Return [X, Y] of the center of cell containing provided text 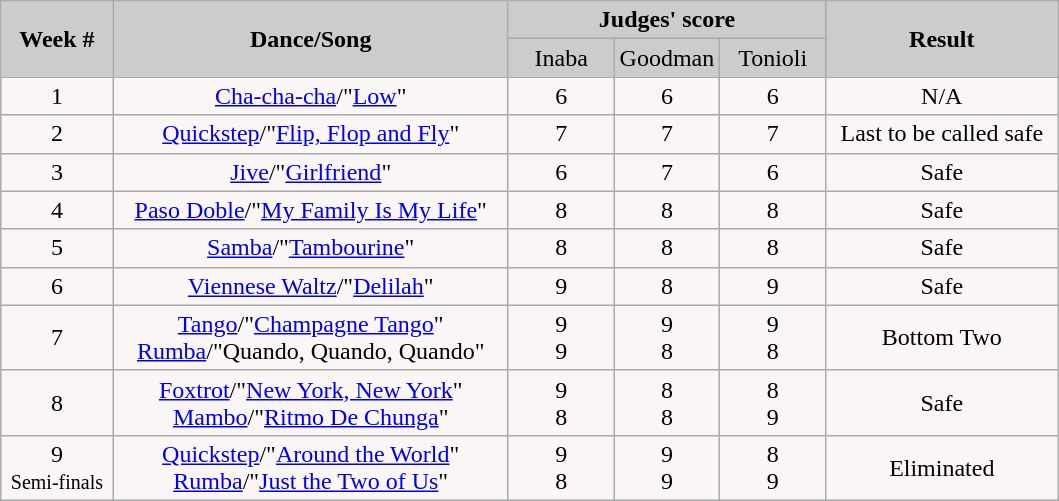
Samba/"Tambourine" [310, 248]
Eliminated [942, 468]
Tonioli [773, 58]
Foxtrot/"New York, New York"Mambo/"Ritmo De Chunga" [310, 402]
Last to be called safe [942, 134]
Cha-cha-cha/"Low" [310, 96]
Dance/Song [310, 39]
Paso Doble/"My Family Is My Life" [310, 210]
Judges' score [666, 20]
1 [57, 96]
Goodman [667, 58]
Jive/"Girlfriend" [310, 172]
5 [57, 248]
Tango/"Champagne Tango"Rumba/"Quando, Quando, Quando" [310, 338]
88 [667, 402]
N/A [942, 96]
Week # [57, 39]
Result [942, 39]
9Semi-finals [57, 468]
Quickstep/"Flip, Flop and Fly" [310, 134]
Viennese Waltz/"Delilah" [310, 286]
3 [57, 172]
Quickstep/"Around the World"Rumba/"Just the Two of Us" [310, 468]
4 [57, 210]
Inaba [561, 58]
Bottom Two [942, 338]
2 [57, 134]
